Return the [X, Y] coordinate for the center point of the cell that contains the specified text.  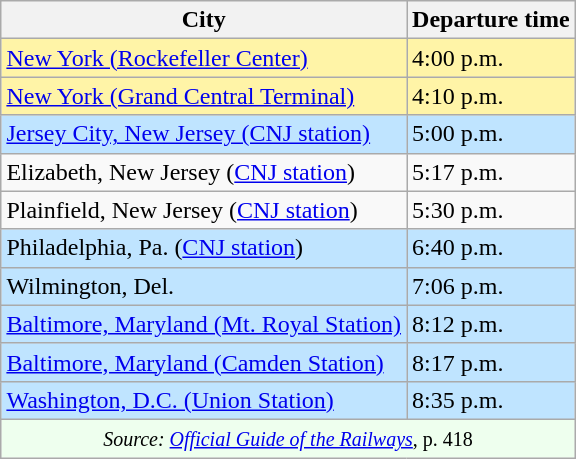
New York (Rockefeller Center) [204, 58]
New York (Grand Central Terminal) [204, 96]
Jersey City, New Jersey (CNJ station) [204, 134]
Washington, D.C. (Union Station) [204, 400]
Philadelphia, Pa. (CNJ station) [204, 248]
5:17 p.m. [492, 172]
Elizabeth, New Jersey (CNJ station) [204, 172]
Baltimore, Maryland (Mt. Royal Station) [204, 324]
8:35 p.m. [492, 400]
Baltimore, Maryland (Camden Station) [204, 362]
Departure time [492, 20]
4:10 p.m. [492, 96]
Wilmington, Del. [204, 286]
Plainfield, New Jersey (CNJ station) [204, 210]
City [204, 20]
4:00 p.m. [492, 58]
5:30 p.m. [492, 210]
8:17 p.m. [492, 362]
Source: Official Guide of the Railways, p. 418 [288, 438]
6:40 p.m. [492, 248]
5:00 p.m. [492, 134]
8:12 p.m. [492, 324]
7:06 p.m. [492, 286]
